Capture the cell that displays the provided text and extract its [X, Y] central coordinate. 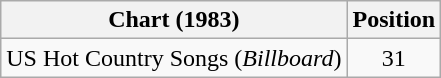
US Hot Country Songs (Billboard) [174, 58]
31 [394, 58]
Chart (1983) [174, 20]
Position [394, 20]
